Search for the cell housing the specified text and yield its [X, Y] center coordinate. 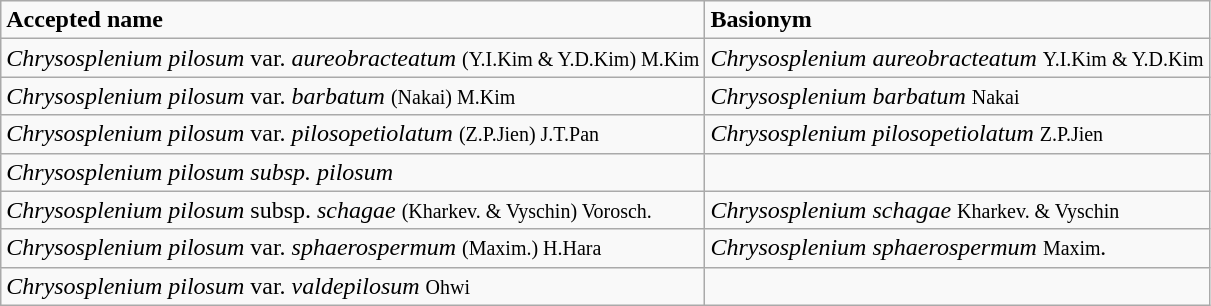
Accepted name [353, 20]
Chrysosplenium pilosopetiolatum Z.P.Jien [957, 134]
Chrysosplenium sphaerospermum Maxim. [957, 248]
Chrysosplenium pilosum var. aureobracteatum (Y.I.Kim & Y.D.Kim) M.Kim [353, 58]
Chrysosplenium schagae Kharkev. & Vyschin [957, 210]
Chrysosplenium aureobracteatum Y.I.Kim & Y.D.Kim [957, 58]
Chrysosplenium pilosum subsp. schagae (Kharkev. & Vyschin) Vorosch. [353, 210]
Chrysosplenium pilosum var. barbatum (Nakai) M.Kim [353, 96]
Basionym [957, 20]
Chrysosplenium pilosum var. sphaerospermum (Maxim.) H.Hara [353, 248]
Chrysosplenium barbatum Nakai [957, 96]
Chrysosplenium pilosum var. pilosopetiolatum (Z.P.Jien) J.T.Pan [353, 134]
Chrysosplenium pilosum subsp. pilosum [353, 172]
Chrysosplenium pilosum var. valdepilosum Ohwi [353, 286]
